Extract the [x, y] coordinate from the center of the cell holding the provided text.  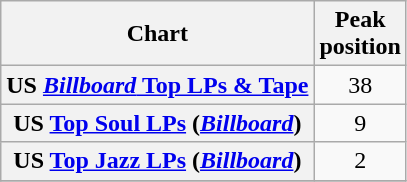
US Billboard Top LPs & Tape [158, 85]
38 [360, 85]
Chart [158, 34]
Peakposition [360, 34]
2 [360, 161]
US Top Soul LPs (Billboard) [158, 123]
US Top Jazz LPs (Billboard) [158, 161]
9 [360, 123]
